For the text-containing cell, return its midpoint in (X, Y) coordinate format. 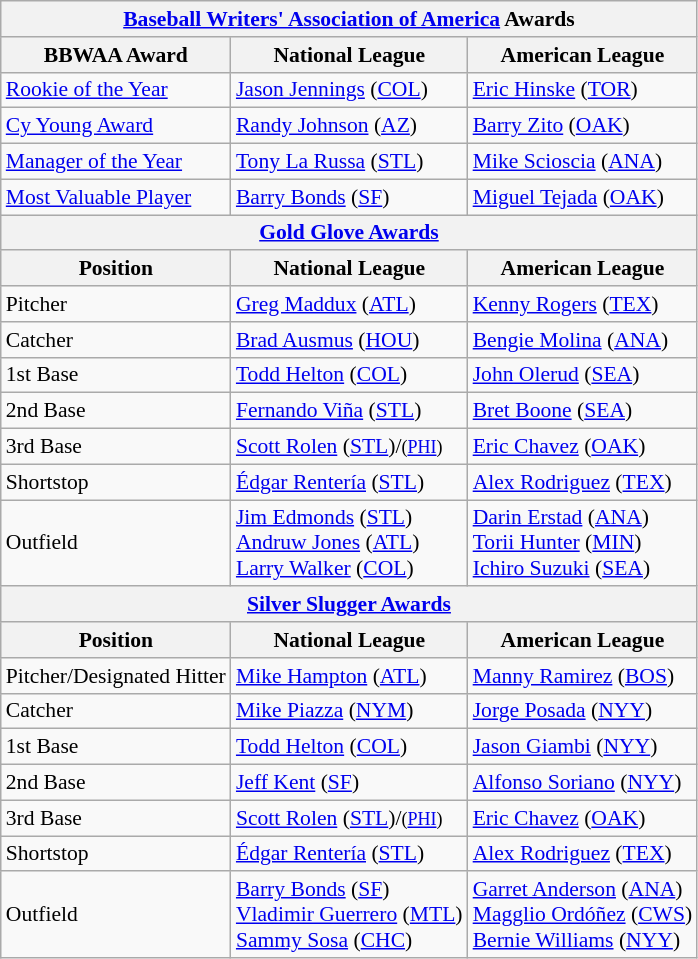
BBWAA Award (116, 55)
Alfonso Soriano (NYY) (583, 783)
Silver Slugger Awards (349, 605)
Mike Hampton (ATL) (350, 676)
Manny Ramirez (BOS) (583, 676)
Manager of the Year (116, 162)
Jason Giambi (NYY) (583, 747)
Barry Zito (OAK) (583, 126)
Jim Edmonds (STL)Andruw Jones (ATL)Larry Walker (COL) (350, 544)
Jorge Posada (NYY) (583, 711)
Bret Boone (SEA) (583, 411)
Miguel Tejada (OAK) (583, 197)
Randy Johnson (AZ) (350, 126)
Brad Ausmus (HOU) (350, 340)
Most Valuable Player (116, 197)
Eric Hinske (TOR) (583, 90)
Cy Young Award (116, 126)
Pitcher (116, 304)
Barry Bonds (SF) (350, 197)
Jeff Kent (SF) (350, 783)
Darin Erstad (ANA)Torii Hunter (MIN)Ichiro Suzuki (SEA) (583, 544)
John Olerud (SEA) (583, 375)
Mike Piazza (NYM) (350, 711)
Baseball Writers' Association of America Awards (349, 19)
Fernando Viña (STL) (350, 411)
Tony La Russa (STL) (350, 162)
Gold Glove Awards (349, 233)
Kenny Rogers (TEX) (583, 304)
Greg Maddux (ATL) (350, 304)
Barry Bonds (SF)Vladimir Guerrero (MTL)Sammy Sosa (CHC) (350, 916)
Jason Jennings (COL) (350, 90)
Mike Scioscia (ANA) (583, 162)
Garret Anderson (ANA)Magglio Ordóñez (CWS)Bernie Williams (NYY) (583, 916)
Pitcher/Designated Hitter (116, 676)
Bengie Molina (ANA) (583, 340)
Rookie of the Year (116, 90)
